Capture the cell that displays the provided text and extract its (X, Y) central coordinate. 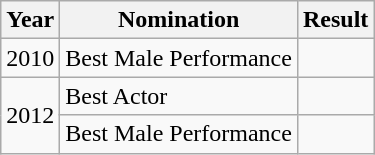
2010 (30, 58)
Best Actor (179, 96)
2012 (30, 115)
Year (30, 20)
Nomination (179, 20)
Result (335, 20)
